Return (X, Y) of the center of cell containing provided text 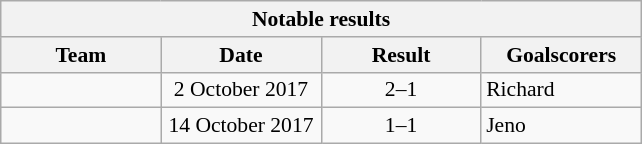
Richard (561, 90)
Result (401, 55)
Jeno (561, 126)
2–1 (401, 90)
14 October 2017 (241, 126)
2 October 2017 (241, 90)
1–1 (401, 126)
Date (241, 55)
Goalscorers (561, 55)
Team (81, 55)
Notable results (321, 19)
